Return (X, Y) of the center of cell containing provided text 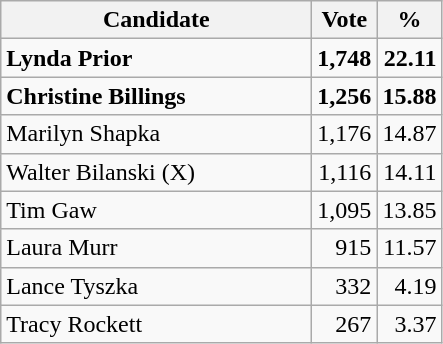
915 (344, 248)
15.88 (410, 96)
267 (344, 324)
Candidate (156, 20)
22.11 (410, 58)
Lance Tyszka (156, 286)
14.87 (410, 134)
1,748 (344, 58)
Marilyn Shapka (156, 134)
1,176 (344, 134)
13.85 (410, 210)
Tracy Rockett (156, 324)
Lynda Prior (156, 58)
1,256 (344, 96)
14.11 (410, 172)
1,116 (344, 172)
Laura Murr (156, 248)
11.57 (410, 248)
Walter Bilanski (X) (156, 172)
4.19 (410, 286)
3.37 (410, 324)
% (410, 20)
1,095 (344, 210)
Tim Gaw (156, 210)
Christine Billings (156, 96)
Vote (344, 20)
332 (344, 286)
